For the text-containing cell, return its midpoint in (X, Y) coordinate format. 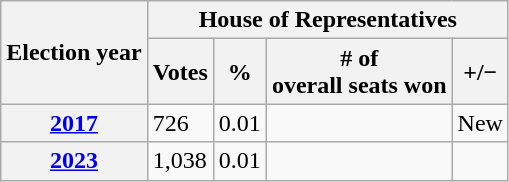
House of Representatives (328, 20)
2017 (74, 123)
726 (180, 123)
2023 (74, 161)
New (480, 123)
# of overall seats won (359, 72)
Votes (180, 72)
% (240, 72)
1,038 (180, 161)
+/− (480, 72)
Election year (74, 52)
